Determine the (x, y) coordinate at the center of the cell enclosing the given text.  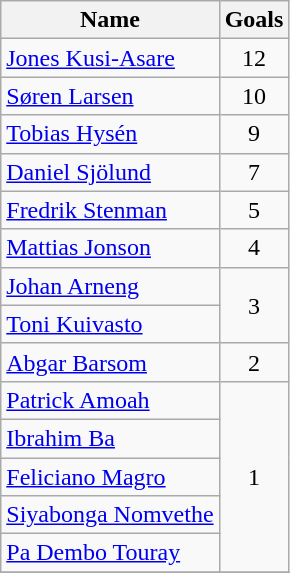
Name (110, 20)
7 (254, 172)
Fredrik Stenman (110, 210)
3 (254, 305)
1 (254, 476)
Johan Arneng (110, 286)
5 (254, 210)
Tobias Hysén (110, 134)
Mattias Jonson (110, 248)
Patrick Amoah (110, 400)
10 (254, 96)
Feliciano Magro (110, 477)
Daniel Sjölund (110, 172)
9 (254, 134)
4 (254, 248)
2 (254, 362)
Goals (254, 20)
Jones Kusi-Asare (110, 58)
Toni Kuivasto (110, 324)
Abgar Barsom (110, 362)
Ibrahim Ba (110, 438)
Søren Larsen (110, 96)
Pa Dembo Touray (110, 553)
Siyabonga Nomvethe (110, 515)
12 (254, 58)
